Locate the cell with the specified text and output its [x, y] center coordinate. 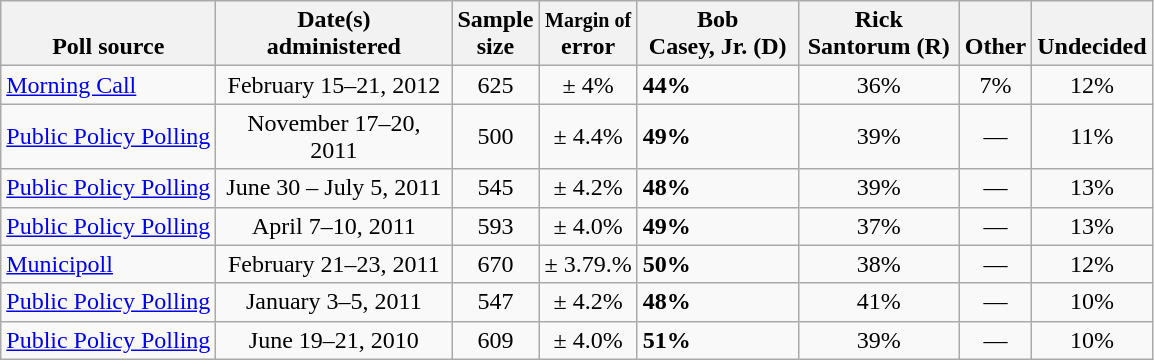
38% [878, 264]
June 30 – July 5, 2011 [334, 188]
± 4% [588, 85]
670 [496, 264]
50% [718, 264]
Margin oferror [588, 34]
Undecided [1092, 34]
April 7–10, 2011 [334, 226]
January 3–5, 2011 [334, 302]
Bob Casey, Jr. (D) [718, 34]
36% [878, 85]
625 [496, 85]
51% [718, 340]
500 [496, 136]
February 21–23, 2011 [334, 264]
Municipoll [108, 264]
RickSantorum (R) [878, 34]
Other [995, 34]
593 [496, 226]
Date(s)administered [334, 34]
Morning Call [108, 85]
± 3.79.% [588, 264]
44% [718, 85]
Samplesize [496, 34]
7% [995, 85]
609 [496, 340]
37% [878, 226]
February 15–21, 2012 [334, 85]
June 19–21, 2010 [334, 340]
November 17–20, 2011 [334, 136]
11% [1092, 136]
Poll source [108, 34]
547 [496, 302]
545 [496, 188]
41% [878, 302]
± 4.4% [588, 136]
